Identify which cell holds the provided text, then report its (X, Y) central coordinate. 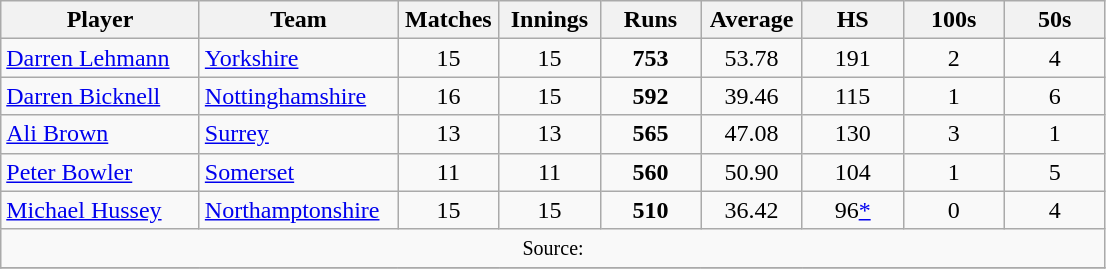
104 (852, 172)
560 (650, 172)
Darren Lehmann (100, 58)
6 (1054, 96)
100s (954, 20)
HS (852, 20)
Ali Brown (100, 134)
Surrey (298, 134)
Matches (448, 20)
Team (298, 20)
Yorkshire (298, 58)
3 (954, 134)
191 (852, 58)
36.42 (752, 210)
Nottinghamshire (298, 96)
Source: (554, 248)
115 (852, 96)
130 (852, 134)
Michael Hussey (100, 210)
2 (954, 58)
47.08 (752, 134)
Innings (550, 20)
5 (1054, 172)
Runs (650, 20)
Player (100, 20)
50.90 (752, 172)
0 (954, 210)
753 (650, 58)
96* (852, 210)
Peter Bowler (100, 172)
Darren Bicknell (100, 96)
16 (448, 96)
592 (650, 96)
50s (1054, 20)
510 (650, 210)
39.46 (752, 96)
565 (650, 134)
Average (752, 20)
53.78 (752, 58)
Northamptonshire (298, 210)
Somerset (298, 172)
